Determine the [X, Y] coordinate at the center of the cell enclosing the given text.  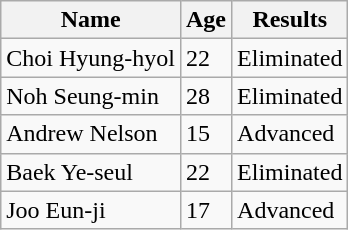
17 [206, 210]
Andrew Nelson [91, 134]
15 [206, 134]
Age [206, 20]
Choi Hyung-hyol [91, 58]
Baek Ye-seul [91, 172]
Results [290, 20]
Name [91, 20]
Noh Seung-min [91, 96]
Joo Eun-ji [91, 210]
28 [206, 96]
